Identify which cell holds the provided text, then report its (X, Y) central coordinate. 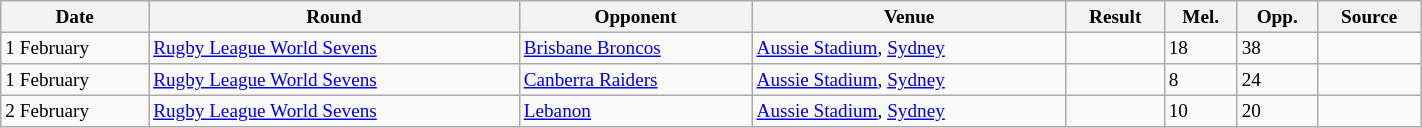
Result (1115, 17)
Opp. (1277, 17)
8 (1200, 80)
Brisbane Broncos (636, 48)
Date (75, 17)
Mel. (1200, 17)
Lebanon (636, 111)
18 (1200, 48)
2 February (75, 111)
Source (1369, 17)
24 (1277, 80)
Round (334, 17)
Opponent (636, 17)
Canberra Raiders (636, 80)
38 (1277, 48)
Venue (909, 17)
20 (1277, 111)
10 (1200, 111)
